Search for the cell housing the specified text and yield its [x, y] center coordinate. 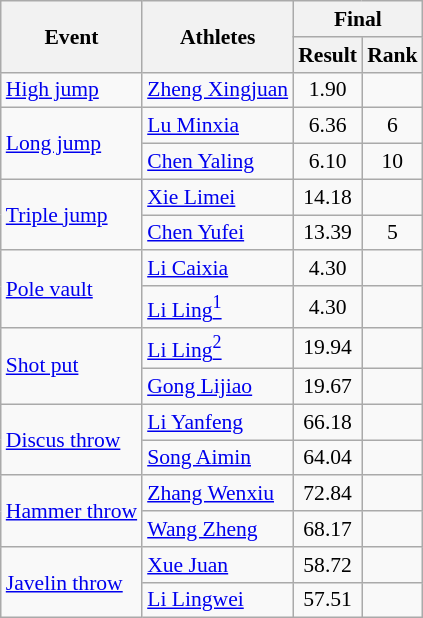
Discus throw [72, 440]
58.72 [328, 565]
Final [358, 19]
6 [392, 126]
High jump [72, 90]
5 [392, 233]
10 [392, 162]
Result [328, 55]
Li Ling2 [218, 348]
Li Caixia [218, 269]
Li Yanfeng [218, 422]
Hammer throw [72, 512]
Pole vault [72, 290]
Rank [392, 55]
19.67 [328, 387]
Wang Zheng [218, 529]
Li Ling1 [218, 306]
Chen Yufei [218, 233]
Long jump [72, 144]
Shot put [72, 366]
64.04 [328, 458]
66.18 [328, 422]
Xue Juan [218, 565]
68.17 [328, 529]
6.10 [328, 162]
Event [72, 36]
Lu Minxia [218, 126]
Zhang Wenxiu [218, 494]
Chen Yaling [218, 162]
19.94 [328, 348]
1.90 [328, 90]
Song Aimin [218, 458]
Gong Lijiao [218, 387]
14.18 [328, 197]
13.39 [328, 233]
Zheng Xingjuan [218, 90]
Triple jump [72, 214]
Xie Limei [218, 197]
6.36 [328, 126]
72.84 [328, 494]
Athletes [218, 36]
Javelin throw [72, 582]
